Capture the cell that displays the provided text and extract its (X, Y) central coordinate. 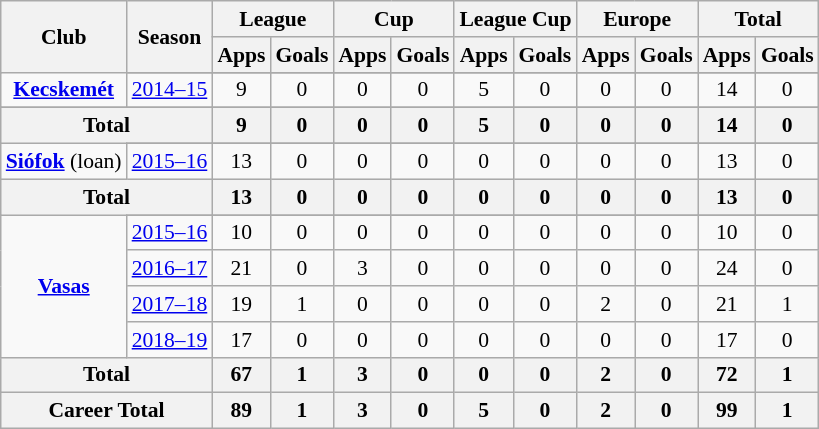
67 (241, 375)
Europe (638, 19)
19 (241, 304)
Vasas (64, 286)
2016–17 (170, 269)
2018–19 (170, 340)
2017–18 (170, 304)
Siófok (loan) (64, 162)
2014–15 (170, 90)
Cup (394, 19)
Kecskemét (64, 90)
League Cup (515, 19)
Club (64, 36)
24 (727, 269)
72 (727, 375)
League (272, 19)
Career Total (107, 411)
89 (241, 411)
99 (727, 411)
Season (170, 36)
